Provide the [X, Y] coordinate of the cell's center where the given text is located.  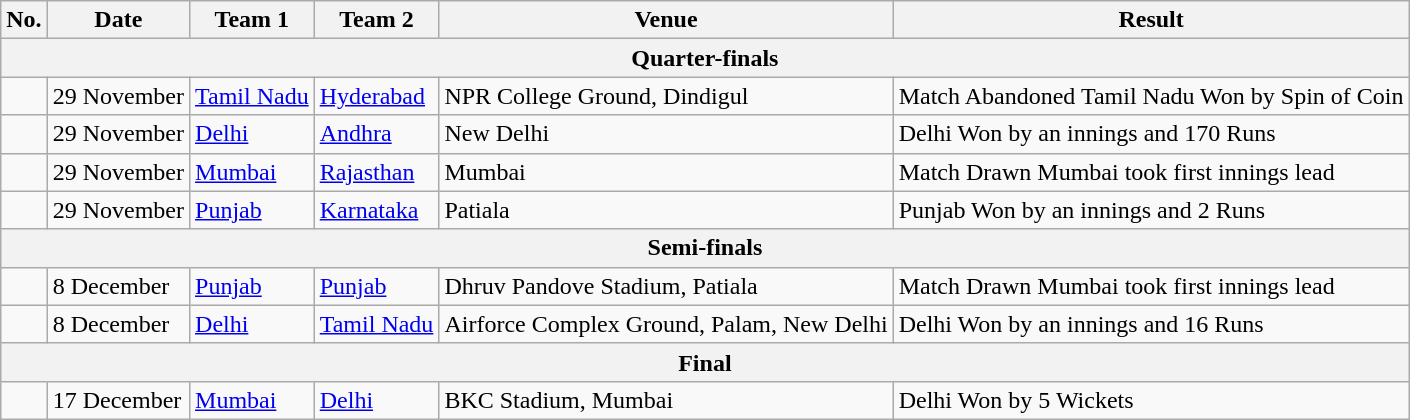
Hyderabad [376, 96]
Andhra [376, 134]
Date [118, 20]
BKC Stadium, Mumbai [666, 400]
Rajasthan [376, 172]
Final [705, 362]
Delhi Won by an innings and 170 Runs [1151, 134]
Team 2 [376, 20]
Venue [666, 20]
Karnataka [376, 210]
Result [1151, 20]
17 December [118, 400]
NPR College Ground, Dindigul [666, 96]
Quarter-finals [705, 58]
Team 1 [252, 20]
Match Abandoned Tamil Nadu Won by Spin of Coin [1151, 96]
Semi-finals [705, 248]
New Delhi [666, 134]
Delhi Won by an innings and 16 Runs [1151, 324]
Delhi Won by 5 Wickets [1151, 400]
Dhruv Pandove Stadium, Patiala [666, 286]
Airforce Complex Ground, Palam, New Delhi [666, 324]
No. [24, 20]
Patiala [666, 210]
Punjab Won by an innings and 2 Runs [1151, 210]
